Find where the given text appears and provide that cell's center as [X, Y] coordinate. 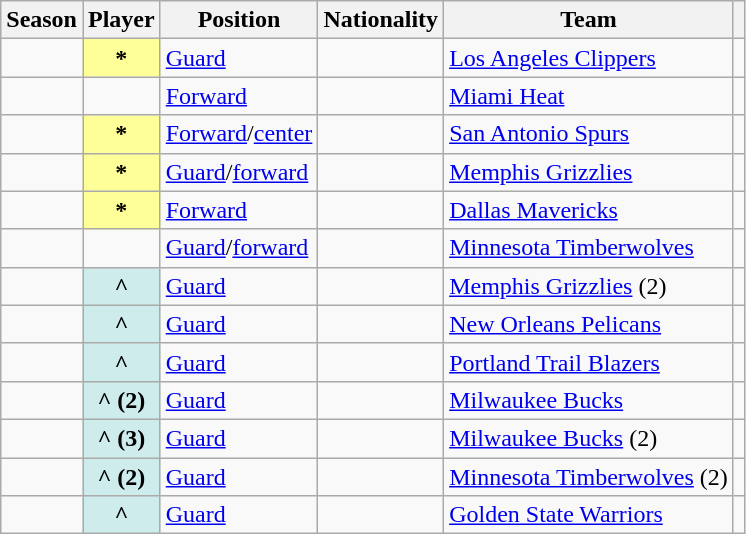
Portland Trail Blazers [589, 362]
Los Angeles Clippers [589, 58]
Forward/center [239, 134]
Dallas Mavericks [589, 210]
San Antonio Spurs [589, 134]
Team [589, 20]
Milwaukee Bucks (2) [589, 438]
Memphis Grizzlies [589, 172]
Nationality [381, 20]
Golden State Warriors [589, 515]
Position [239, 20]
Miami Heat [589, 96]
Milwaukee Bucks [589, 400]
Minnesota Timberwolves [589, 248]
Minnesota Timberwolves (2) [589, 477]
New Orleans Pelicans [589, 324]
Season [42, 20]
^ (3) [121, 438]
Player [121, 20]
Memphis Grizzlies (2) [589, 286]
